Return the (X, Y) coordinate for the center point of the cell that contains the specified text.  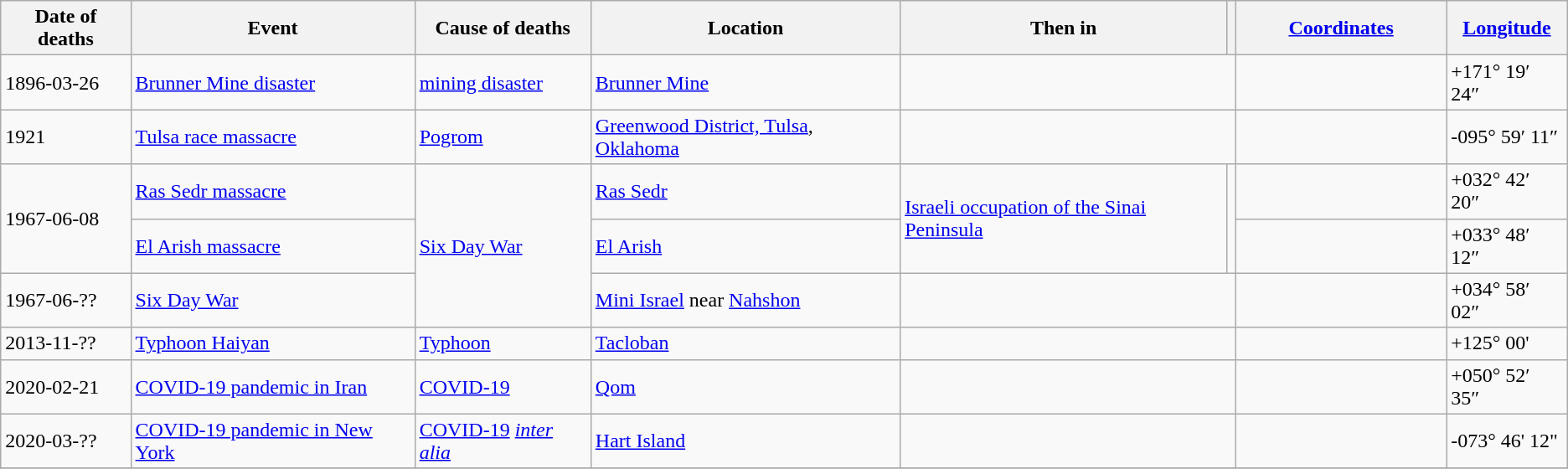
+033° 48′ 12″ (1508, 246)
Qom (745, 387)
COVID-19 inter alia (503, 441)
Greenwood District, Tulsa, Oklahoma (745, 137)
+032° 42′ 20″ (1508, 191)
Cause of deaths (503, 28)
2020-03-?? (65, 441)
Typhoon Haiyan (273, 343)
COVID-19 pandemic in Iran (273, 387)
COVID-19 pandemic in New York (273, 441)
Hart Island (745, 441)
Israeli occupation of the Sinai Peninsula (1064, 219)
+125° 00' (1508, 343)
Ras Sedr massacre (273, 191)
1921 (65, 137)
-073° 46' 12" (1508, 441)
Typhoon (503, 343)
Event (273, 28)
El Arish massacre (273, 246)
+171° 19′ 24″ (1508, 82)
2013-11-?? (65, 343)
mining disaster (503, 82)
-095° 59′ 11″ (1508, 137)
1896-03-26 (65, 82)
Pogrom (503, 137)
Then in (1064, 28)
2020-02-21 (65, 387)
Brunner Mine disaster (273, 82)
Ras Sedr (745, 191)
COVID-19 (503, 387)
Date of deaths (65, 28)
1967-06-?? (65, 300)
1967-06-08 (65, 219)
Coordinates (1342, 28)
+050° 52′ 35″ (1508, 387)
El Arish (745, 246)
+034° 58′ 02″ (1508, 300)
Tulsa race massacre (273, 137)
Location (745, 28)
Brunner Mine (745, 82)
Tacloban (745, 343)
Longitude (1508, 28)
Mini Israel near Nahshon (745, 300)
